Output the (X, Y) coordinate of the center of the cell containing the given text.  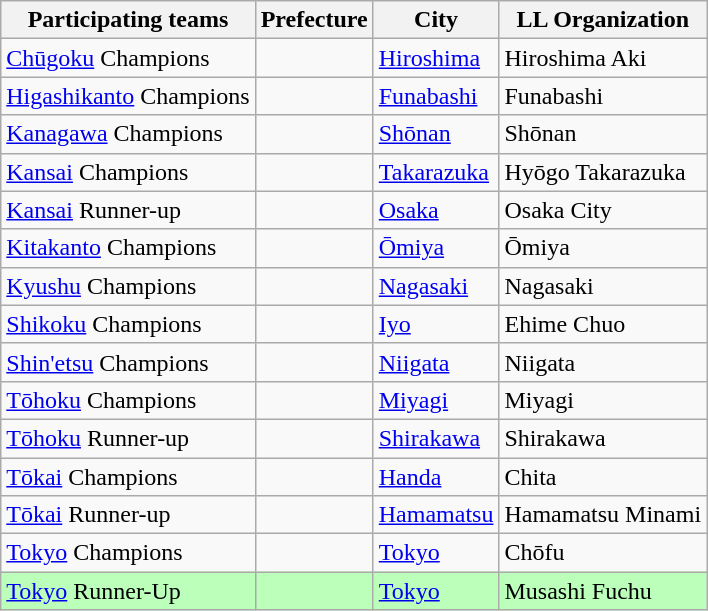
Kansai Runner-up (128, 210)
Prefecture (314, 20)
Hamamatsu Minami (603, 515)
Handa (436, 477)
Kansai Champions (128, 172)
Tōkai Champions (128, 477)
City (436, 20)
Tōkai Runner-up (128, 515)
Tōhoku Champions (128, 400)
Hiroshima Aki (603, 58)
Osaka (436, 210)
Osaka City (603, 210)
Kyushu Champions (128, 286)
Participating teams (128, 20)
Hiroshima (436, 58)
Kanagawa Champions (128, 134)
LL Organization (603, 20)
Kitakanto Champions (128, 248)
Takarazuka (436, 172)
Ehime Chuo (603, 324)
Chūgoku Champions (128, 58)
Musashi Fuchu (603, 591)
Chita (603, 477)
Shin'etsu Champions (128, 362)
Chōfu (603, 553)
Higashikanto Champions (128, 96)
Tokyo Runner-Up (128, 591)
Tokyo Champions (128, 553)
Tōhoku Runner-up (128, 438)
Iyo (436, 324)
Hamamatsu (436, 515)
Hyōgo Takarazuka (603, 172)
Shikoku Champions (128, 324)
